Capture the cell that displays the provided text and extract its (X, Y) central coordinate. 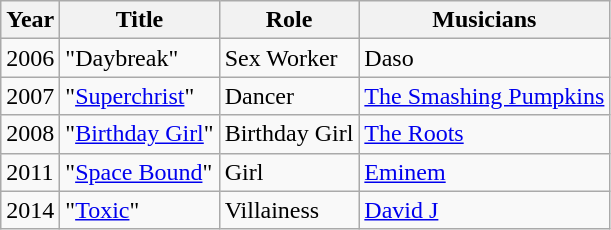
2011 (30, 172)
Musicians (484, 20)
"Space Bound" (140, 172)
"Superchrist" (140, 96)
The Roots (484, 134)
Year (30, 20)
"Toxic" (140, 210)
David J (484, 210)
"Daybreak" (140, 58)
Daso (484, 58)
Birthday Girl (289, 134)
2007 (30, 96)
2014 (30, 210)
2006 (30, 58)
Role (289, 20)
The Smashing Pumpkins (484, 96)
"Birthday Girl" (140, 134)
2008 (30, 134)
Dancer (289, 96)
Title (140, 20)
Girl (289, 172)
Eminem (484, 172)
Sex Worker (289, 58)
Villainess (289, 210)
